Locate the cell with the specified text and output its (x, y) center coordinate. 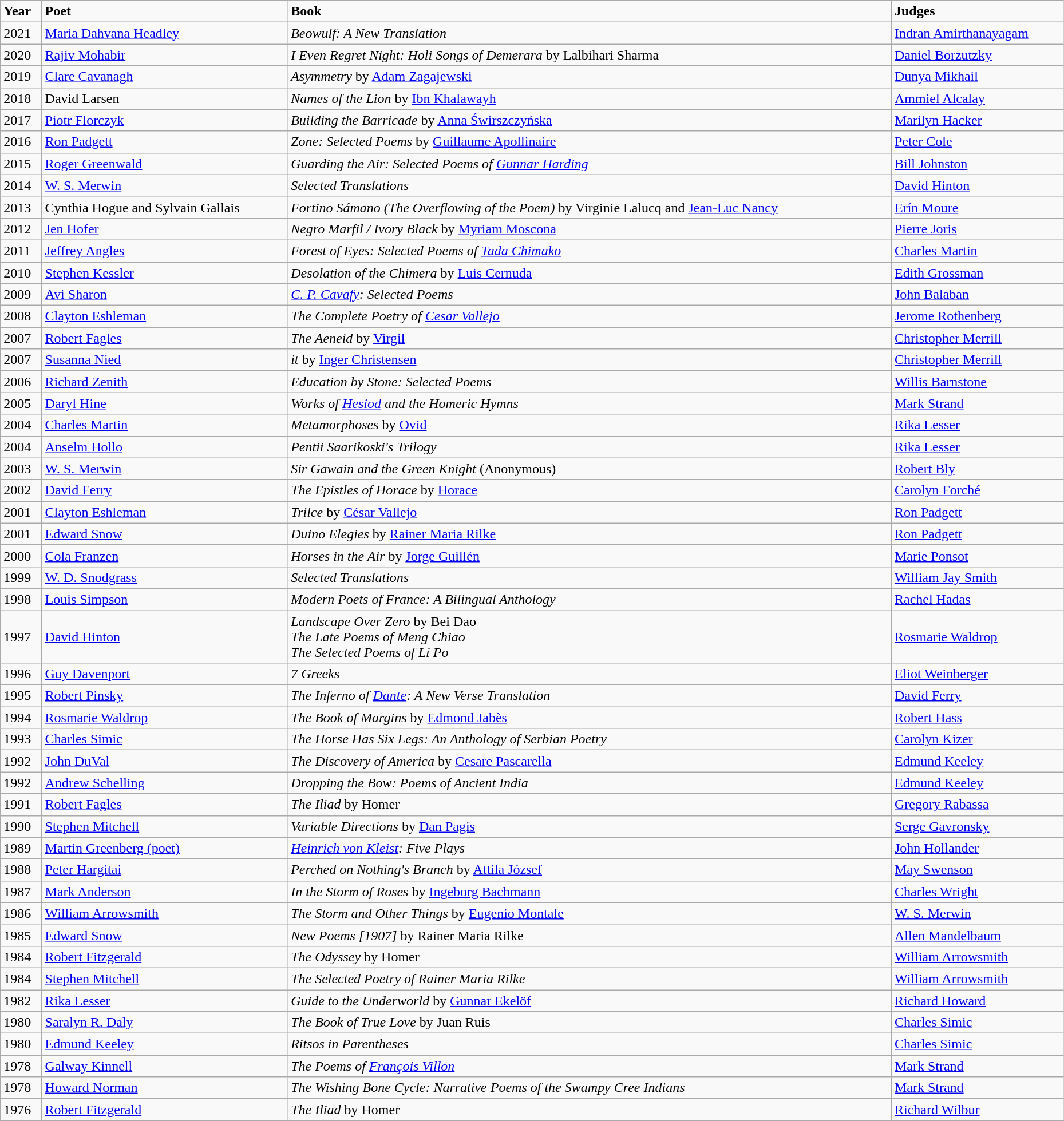
Jen Hofer (165, 229)
Trilce by César Vallejo (590, 512)
The Epistles of Horace by Horace (590, 490)
2015 (21, 164)
New Poems [1907] by Rainer Maria Rilke (590, 935)
2017 (21, 120)
The Aeneid by Virgil (590, 338)
Forest of Eyes: Selected Poems of Tada Chimako (590, 251)
The Poems of François Villon (590, 1066)
Eliot Weinberger (977, 674)
Names of the Lion by Ibn Khalawayh (590, 98)
7 Greeks (590, 674)
The Selected Poetry of Rainer Maria Rilke (590, 979)
W. D. Snodgrass (165, 577)
C. P. Cavafy: Selected Poems (590, 295)
1982 (21, 1001)
Education by Stone: Selected Poems (590, 382)
2009 (21, 295)
1995 (21, 696)
Beowulf: A New Translation (590, 33)
Indran Amirthanayagam (977, 33)
2019 (21, 77)
1999 (21, 577)
David Larsen (165, 98)
Stephen Kessler (165, 273)
2002 (21, 490)
Howard Norman (165, 1088)
The Horse Has Six Legs: An Anthology of Serbian Poetry (590, 739)
Gregory Rabassa (977, 805)
Pierre Joris (977, 229)
Ritsos in Parentheses (590, 1044)
Modern Poets of France: A Bilingual Anthology (590, 599)
2013 (21, 207)
1994 (21, 718)
Zone: Selected Poems by Guillaume Apollinaire (590, 142)
Marilyn Hacker (977, 120)
Robert Hass (977, 718)
John DuVal (165, 761)
May Swenson (977, 870)
Richard Wilbur (977, 1110)
Daryl Hine (165, 403)
Robert Bly (977, 469)
2010 (21, 273)
Cola Franzen (165, 556)
Galway Kinnell (165, 1066)
2011 (21, 251)
Guarding the Air: Selected Poems of Gunnar Harding (590, 164)
Asymmetry by Adam Zagajewski (590, 77)
Allen Mandelbaum (977, 935)
Peter Cole (977, 142)
John Hollander (977, 848)
Louis Simpson (165, 599)
2008 (21, 316)
John Balaban (977, 295)
2000 (21, 556)
Cynthia Hogue and Sylvain Gallais (165, 207)
Duino Elegies by Rainer Maria Rilke (590, 534)
Daniel Borzutzky (977, 55)
Peter Hargitai (165, 870)
Rachel Hadas (977, 599)
Desolation of the Chimera by Luis Cernuda (590, 273)
2016 (21, 142)
Richard Zenith (165, 382)
Dunya Mikhail (977, 77)
Martin Greenberg (poet) (165, 848)
Richard Howard (977, 1001)
Landscape Over Zero by Bei Dao The Late Poems of Meng ChiaoThe Selected Poems of Lí Po (590, 636)
Fortino Sámano (The Overflowing of the Poem) by Virginie Lalucq and Jean-Luc Nancy (590, 207)
Willis Barnstone (977, 382)
1996 (21, 674)
Horses in the Air by Jorge Guillén (590, 556)
The Discovery of America by Cesare Pascarella (590, 761)
2021 (21, 33)
Bill Johnston (977, 164)
Piotr Florczyk (165, 120)
Pentii Saarikoski's Trilogy (590, 447)
1985 (21, 935)
2020 (21, 55)
Serge Gavronsky (977, 826)
2005 (21, 403)
Edith Grossman (977, 273)
Avi Sharon (165, 295)
Rajiv Mohabir (165, 55)
2012 (21, 229)
The Inferno of Dante: A New Verse Translation (590, 696)
Roger Greenwald (165, 164)
1998 (21, 599)
Anselm Hollo (165, 447)
1997 (21, 636)
Clare Cavanagh (165, 77)
Book (590, 11)
Saralyn R. Daly (165, 1023)
1986 (21, 913)
Maria Dahvana Headley (165, 33)
Marie Ponsot (977, 556)
The Odyssey by Homer (590, 957)
Carolyn Forché (977, 490)
Sir Gawain and the Green Knight (Anonymous) (590, 469)
1991 (21, 805)
Judges (977, 11)
1993 (21, 739)
Susanna Nied (165, 360)
The Book of Margins by Edmond Jabès (590, 718)
2014 (21, 185)
Works of Hesiod and the Homeric Hymns (590, 403)
2006 (21, 382)
it by Inger Christensen (590, 360)
Robert Pinsky (165, 696)
Heinrich von Kleist: Five Plays (590, 848)
1989 (21, 848)
Jerome Rothenberg (977, 316)
Year (21, 11)
Building the Barricade by Anna Świrszczyńska (590, 120)
Ammiel Alcalay (977, 98)
Carolyn Kizer (977, 739)
Jeffrey Angles (165, 251)
2003 (21, 469)
1976 (21, 1110)
1987 (21, 892)
Dropping the Bow: Poems of Ancient India (590, 783)
Mark Anderson (165, 892)
Metamorphoses by Ovid (590, 425)
Andrew Schelling (165, 783)
Variable Directions by Dan Pagis (590, 826)
In the Storm of Roses by Ingeborg Bachmann (590, 892)
The Book of True Love by Juan Ruis (590, 1023)
The Wishing Bone Cycle: Narrative Poems of the Swampy Cree Indians (590, 1088)
The Complete Poetry of Cesar Vallejo (590, 316)
Poet (165, 11)
1988 (21, 870)
Charles Wright (977, 892)
1990 (21, 826)
Perched on Nothing's Branch by Attila József (590, 870)
Guy Davenport (165, 674)
I Even Regret Night: Holi Songs of Demerara by Lalbihari Sharma (590, 55)
William Jay Smith (977, 577)
Negro Marfil / Ivory Black by Myriam Moscona (590, 229)
2018 (21, 98)
Erín Moure (977, 207)
Guide to the Underworld by Gunnar Ekelöf (590, 1001)
The Storm and Other Things by Eugenio Montale (590, 913)
